Extract the [X, Y] coordinate from the center of the cell holding the provided text.  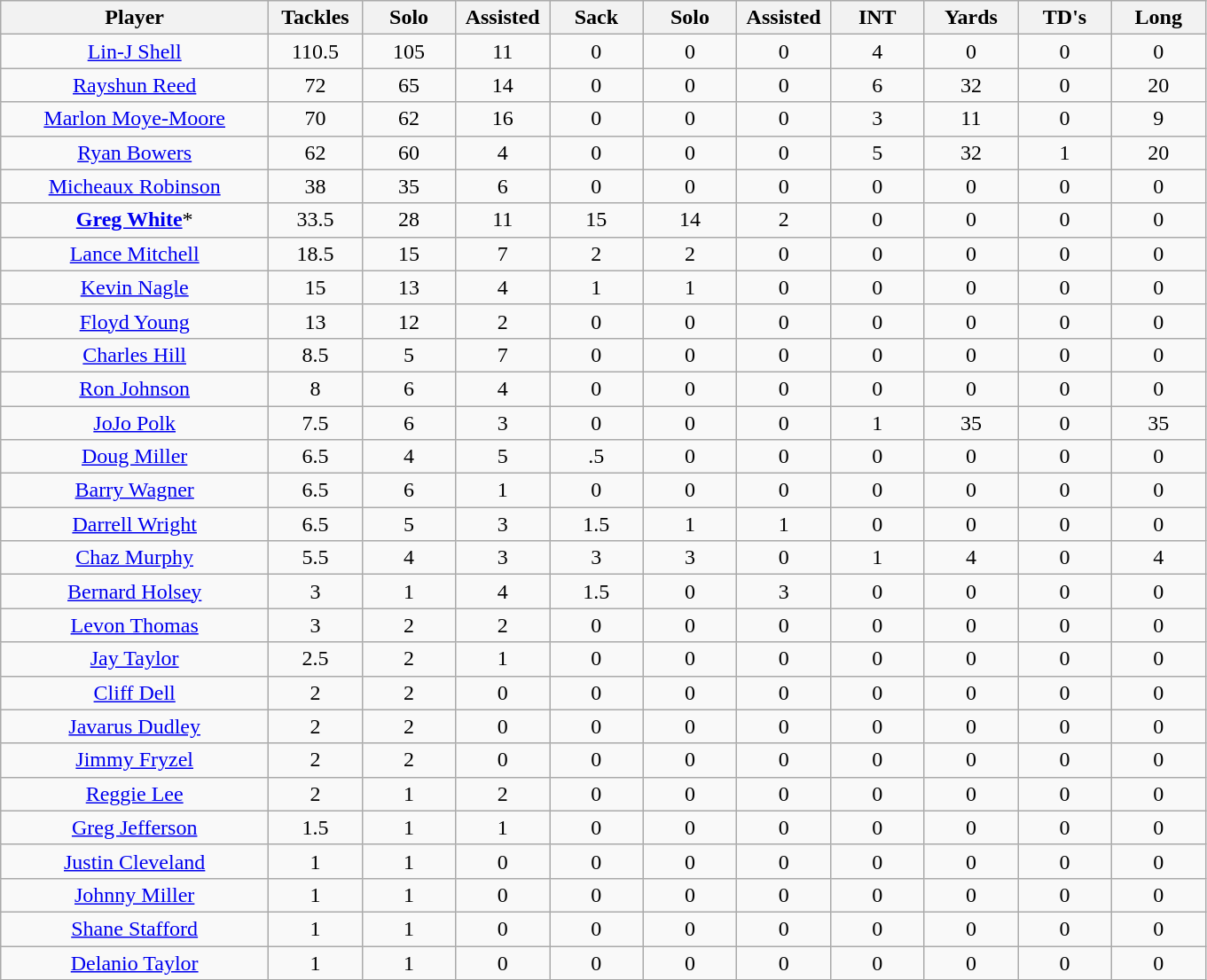
Delanio Taylor [135, 962]
Rayshun Reed [135, 85]
Cliff Dell [135, 693]
Lance Mitchell [135, 254]
Micheaux Robinson [135, 186]
28 [409, 220]
Bernard Holsey [135, 592]
Greg Jefferson [135, 827]
7.5 [316, 423]
Barry Wagner [135, 490]
INT [877, 18]
.5 [597, 457]
Floyd Young [135, 321]
Chaz Murphy [135, 558]
110.5 [316, 51]
2.5 [316, 659]
Marlon Moye-Moore [135, 119]
Levon Thomas [135, 625]
Sack [597, 18]
70 [316, 119]
TD's [1065, 18]
Charles Hill [135, 355]
Greg White* [135, 220]
8.5 [316, 355]
Kevin Nagle [135, 287]
18.5 [316, 254]
Player [135, 18]
Yards [971, 18]
38 [316, 186]
Johnny Miller [135, 895]
JoJo Polk [135, 423]
65 [409, 85]
Lin-J Shell [135, 51]
Doug Miller [135, 457]
Jay Taylor [135, 659]
Javarus Dudley [135, 726]
Jimmy Fryzel [135, 760]
9 [1158, 119]
Reggie Lee [135, 794]
33.5 [316, 220]
72 [316, 85]
Shane Stafford [135, 929]
Justin Cleveland [135, 861]
Long [1158, 18]
16 [503, 119]
12 [409, 321]
Ron Johnson [135, 388]
Darrell Wright [135, 524]
60 [409, 153]
Ryan Bowers [135, 153]
Tackles [316, 18]
105 [409, 51]
8 [316, 388]
5.5 [316, 558]
